Determine the [X, Y] coordinate at the center of the cell enclosing the given text.  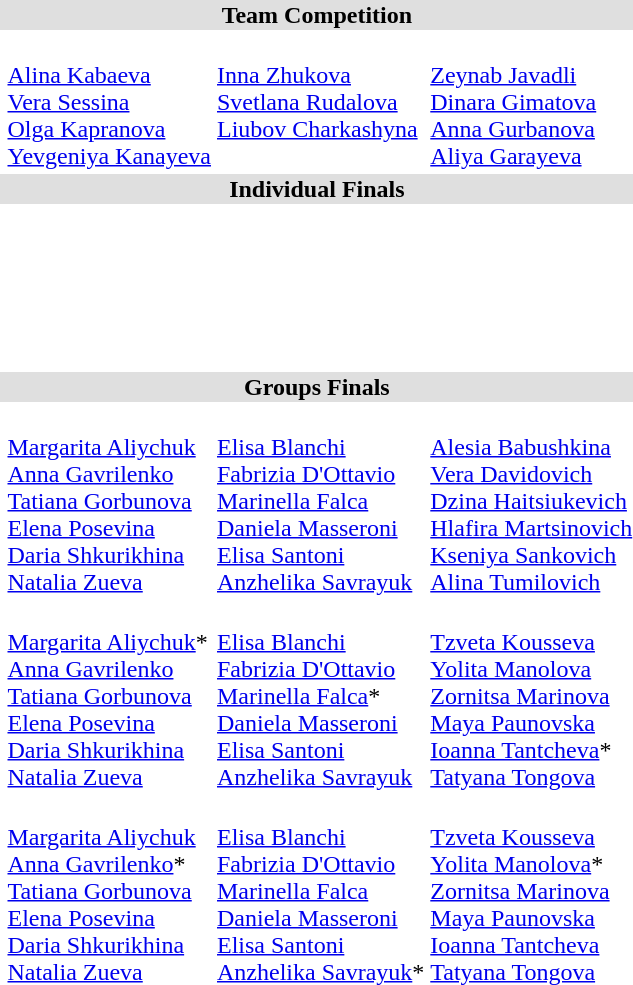
Inna ZhukovaSvetlana RudalovaLiubov Charkashyna [321, 102]
Elisa BlanchiFabrizia D'OttavioMarinella Falca*Daniela MasseroniElisa SantoniAnzhelika Savrayuk [321, 696]
Alina KabaevaVera SessinaOlga KapranovaYevgeniya Kanayeva [110, 102]
Margarita Aliychuk*Anna GavrilenkoTatiana GorbunovaElena PosevinaDaria ShkurikhinaNatalia Zueva [110, 696]
Margarita AliychukAnna GavrilenkoTatiana GorbunovaElena PosevinaDaria ShkurikhinaNatalia Zueva [110, 501]
Elisa BlanchiFabrizia D'OttavioMarinella FalcaDaniela MasseroniElisa SantoniAnzhelika Savrayuk [321, 501]
